Return [x, y] of the center of cell containing provided text 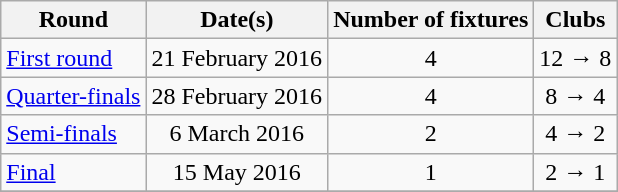
2 → 1 [576, 172]
Quarter-finals [74, 96]
12 → 8 [576, 58]
First round [74, 58]
Round [74, 20]
Final [74, 172]
Semi-finals [74, 134]
Clubs [576, 20]
Number of fixtures [431, 20]
28 February 2016 [237, 96]
6 March 2016 [237, 134]
4 → 2 [576, 134]
15 May 2016 [237, 172]
21 February 2016 [237, 58]
2 [431, 134]
1 [431, 172]
8 → 4 [576, 96]
Date(s) [237, 20]
